Return [x, y] of the center of cell containing provided text 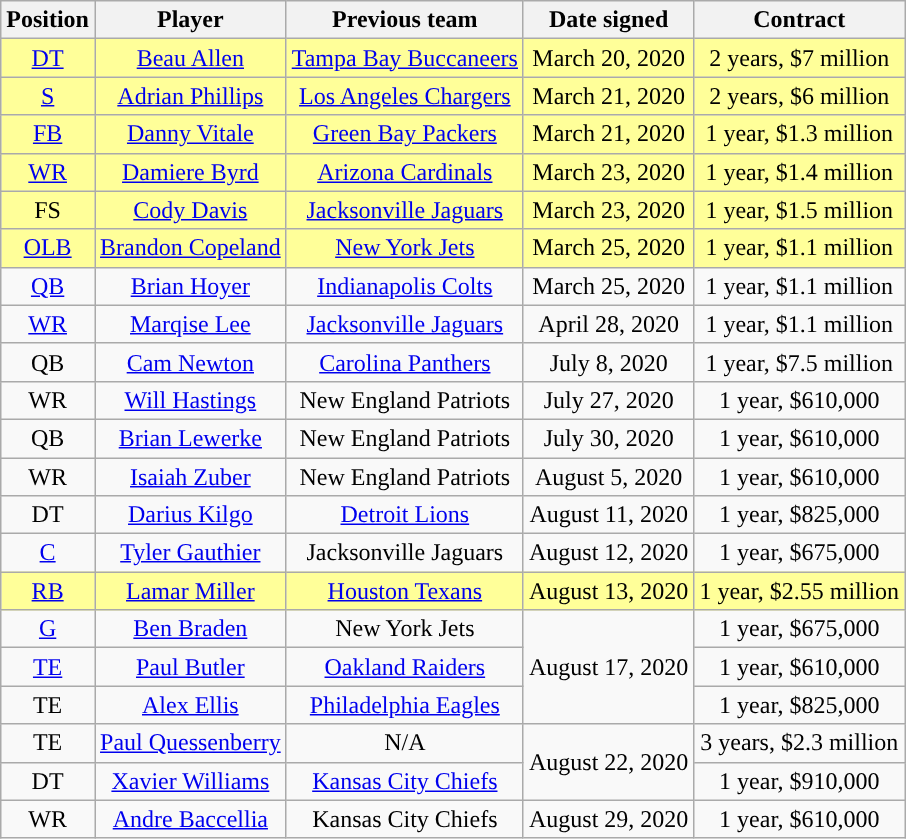
Contract [800, 20]
Damiere Byrd [190, 172]
N/A [404, 743]
Indianapolis Colts [404, 286]
Philadelphia Eagles [404, 705]
July 8, 2020 [608, 362]
Paul Quessenberry [190, 743]
Ben Braden [190, 629]
Xavier Williams [190, 781]
Will Hastings [190, 400]
March 20, 2020 [608, 58]
Los Angeles Chargers [404, 96]
OLB [48, 248]
August 17, 2020 [608, 667]
Cody Davis [190, 210]
3 years, $2.3 million [800, 743]
April 28, 2020 [608, 324]
July 27, 2020 [608, 400]
1 year, $1.5 million [800, 210]
FS [48, 210]
August 22, 2020 [608, 762]
C [48, 553]
August 29, 2020 [608, 819]
FB [48, 134]
Detroit Lions [404, 515]
1 year, $7.5 million [800, 362]
Arizona Cardinals [404, 172]
Tyler Gauthier [190, 553]
Cam Newton [190, 362]
Beau Allen [190, 58]
Paul Butler [190, 667]
Brian Lewerke [190, 438]
Player [190, 20]
RB [48, 591]
1 year, $910,000 [800, 781]
Marqise Lee [190, 324]
Brandon Copeland [190, 248]
Position [48, 20]
Date signed [608, 20]
Oakland Raiders [404, 667]
Alex Ellis [190, 705]
Green Bay Packers [404, 134]
Carolina Panthers [404, 362]
August 11, 2020 [608, 515]
Houston Texans [404, 591]
Danny Vitale [190, 134]
Tampa Bay Buccaneers [404, 58]
1 year, $1.3 million [800, 134]
Brian Hoyer [190, 286]
July 30, 2020 [608, 438]
1 year, $1.4 million [800, 172]
2 years, $6 million [800, 96]
Previous team [404, 20]
August 13, 2020 [608, 591]
2 years, $7 million [800, 58]
Andre Baccellia [190, 819]
Adrian Phillips [190, 96]
G [48, 629]
1 year, $2.55 million [800, 591]
Darius Kilgo [190, 515]
S [48, 96]
August 12, 2020 [608, 553]
Lamar Miller [190, 591]
Isaiah Zuber [190, 477]
August 5, 2020 [608, 477]
